Return the (X, Y) coordinate for the center point of the cell that contains the specified text.  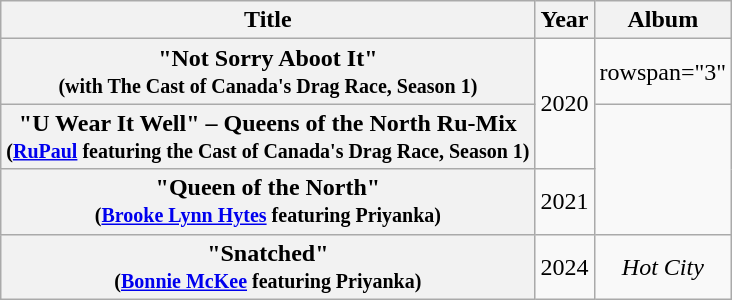
Year (564, 20)
"Not Sorry Aboot It" (with The Cast of Canada's Drag Race, Season 1) (268, 72)
2021 (564, 202)
Title (268, 20)
"Queen of the North" (Brooke Lynn Hytes featuring Priyanka) (268, 202)
"Snatched" (Bonnie McKee featuring Priyanka) (268, 266)
"U Wear It Well" – Queens of the North Ru-Mix (RuPaul featuring the Cast of Canada's Drag Race, Season 1) (268, 136)
Hot City (663, 266)
Album (663, 20)
2024 (564, 266)
rowspan="3" (663, 72)
2020 (564, 104)
